Scan for the cell matching the given text and deliver its [x, y] coordinate at center. 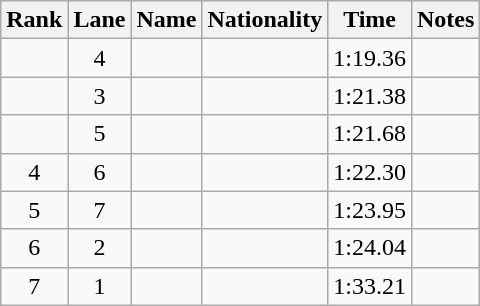
Name [166, 20]
Notes [445, 20]
1:22.30 [370, 172]
1:21.68 [370, 134]
1:24.04 [370, 248]
1:19.36 [370, 58]
1:23.95 [370, 210]
3 [100, 96]
Rank [34, 20]
1:33.21 [370, 286]
Lane [100, 20]
Time [370, 20]
2 [100, 248]
1:21.38 [370, 96]
Nationality [265, 20]
1 [100, 286]
